Pinpoint the cell where the given text exists, returning its (X, Y) midpoint coordinate. 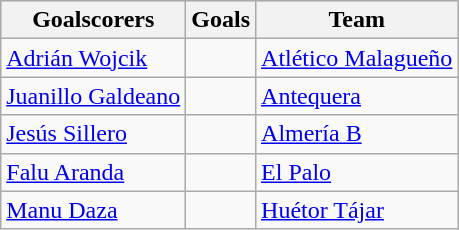
Jesús Sillero (94, 134)
Manu Daza (94, 210)
Huétor Tájar (357, 210)
Atlético Malagueño (357, 58)
Falu Aranda (94, 172)
Goals (221, 20)
Juanillo Galdeano (94, 96)
El Palo (357, 172)
Goalscorers (94, 20)
Adrián Wojcik (94, 58)
Antequera (357, 96)
Team (357, 20)
Almería B (357, 134)
